Identify which cell holds the provided text, then report its (X, Y) central coordinate. 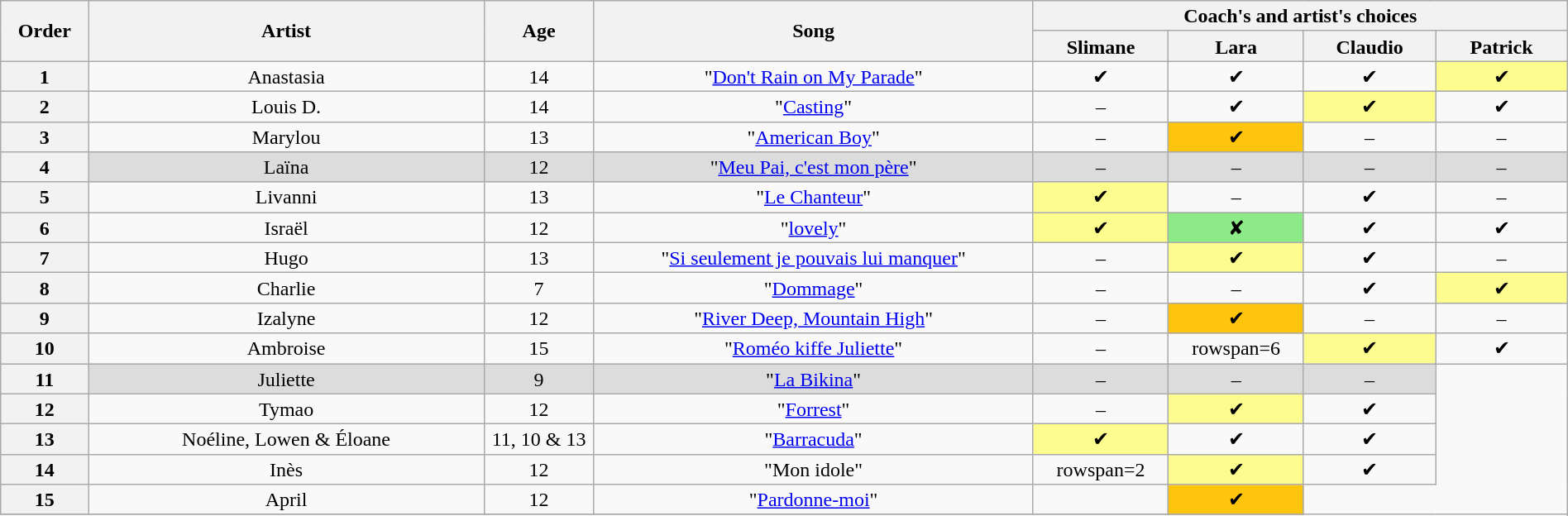
"Forrest" (814, 408)
Inès (286, 470)
Age (539, 31)
"Mon idole" (814, 470)
"Dommage" (814, 288)
Izalyne (286, 318)
"Meu Pai, c'est mon père" (814, 167)
Coach's and artist's choices (1300, 17)
11 (45, 379)
5 (45, 197)
Louis D. (286, 106)
"Si seulement je pouvais lui manquer" (814, 258)
Claudio (1370, 46)
Charlie (286, 288)
1 (45, 76)
Order (45, 31)
Livanni (286, 197)
Laïna (286, 167)
✘ (1236, 228)
"American Boy" (814, 137)
3 (45, 137)
Tymao (286, 408)
"lovely" (814, 228)
Hugo (286, 258)
"La Bikina" (814, 379)
Marylou (286, 137)
6 (45, 228)
Slimane (1101, 46)
Lara (1236, 46)
11, 10 & 13 (539, 440)
"Roméo kiffe Juliette" (814, 349)
Artist (286, 31)
Israël (286, 228)
Anastasia (286, 76)
Song (814, 31)
April (286, 499)
2 (45, 106)
8 (45, 288)
"Le Chanteur" (814, 197)
Juliette (286, 379)
Patrick (1502, 46)
"Casting" (814, 106)
"Pardonne-moi" (814, 499)
"Barracuda" (814, 440)
rowspan=6 (1236, 349)
4 (45, 167)
Noéline, Lowen & Éloane (286, 440)
10 (45, 349)
rowspan=2 (1101, 470)
"River Deep, Mountain High" (814, 318)
Ambroise (286, 349)
"Don't Rain on My Parade" (814, 76)
